Scan for the cell matching the given text and deliver its [x, y] coordinate at center. 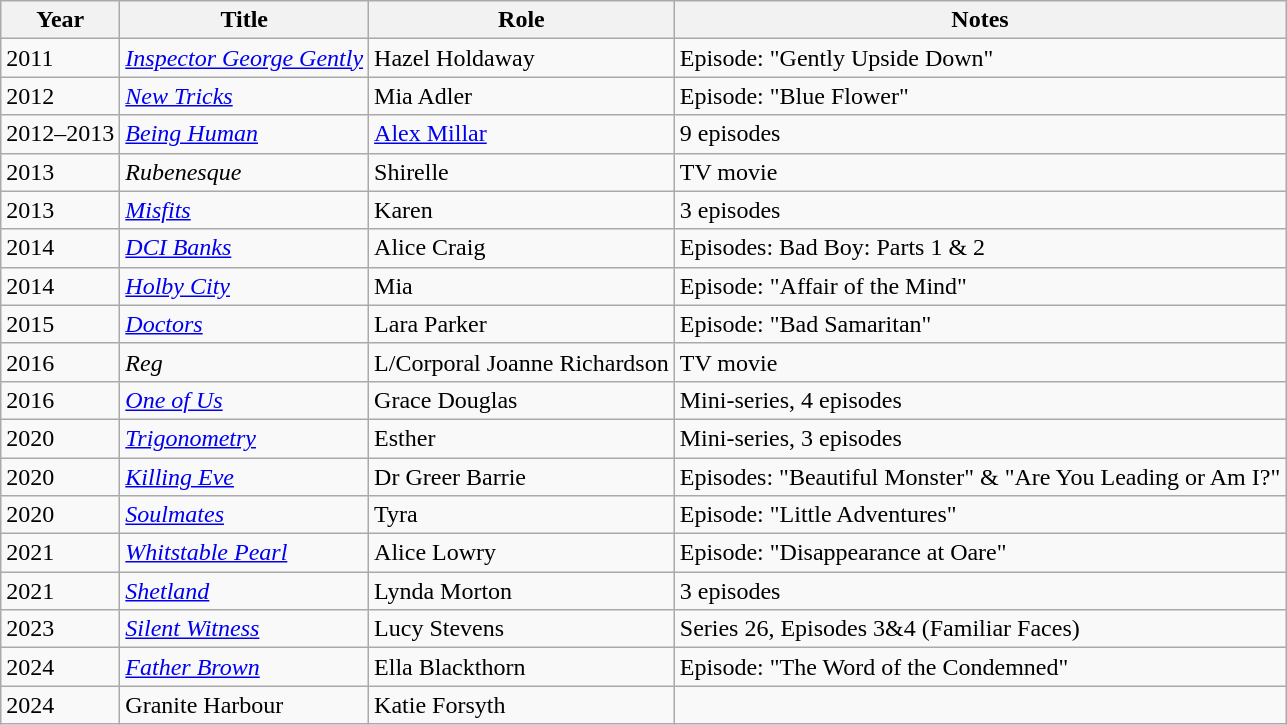
Episode: "Blue Flower" [980, 96]
2012–2013 [60, 134]
Misfits [244, 210]
Episode: "Bad Samaritan" [980, 324]
Soulmates [244, 515]
Episode: "Disappearance at Oare" [980, 553]
Killing Eve [244, 477]
Episodes: "Beautiful Monster" & "Are You Leading or Am I?" [980, 477]
Mia Adler [522, 96]
Reg [244, 362]
Episode: "Gently Upside Down" [980, 58]
Episode: "The Word of the Condemned" [980, 667]
Alex Millar [522, 134]
2023 [60, 629]
2011 [60, 58]
2015 [60, 324]
Alice Craig [522, 248]
Alice Lowry [522, 553]
Katie Forsyth [522, 705]
Mini-series, 4 episodes [980, 400]
Lynda Morton [522, 591]
Episode: "Little Adventures" [980, 515]
Hazel Holdaway [522, 58]
Holby City [244, 286]
Dr Greer Barrie [522, 477]
Whitstable Pearl [244, 553]
Trigonometry [244, 438]
L/Corporal Joanne Richardson [522, 362]
Mini-series, 3 episodes [980, 438]
Silent Witness [244, 629]
Ella Blackthorn [522, 667]
Doctors [244, 324]
Notes [980, 20]
Year [60, 20]
Rubenesque [244, 172]
One of Us [244, 400]
Mia [522, 286]
Tyra [522, 515]
Shirelle [522, 172]
Karen [522, 210]
Lara Parker [522, 324]
Grace Douglas [522, 400]
Episode: "Affair of the Mind" [980, 286]
Shetland [244, 591]
DCI Banks [244, 248]
New Tricks [244, 96]
Episodes: Bad Boy: Parts 1 & 2 [980, 248]
Lucy Stevens [522, 629]
Granite Harbour [244, 705]
Father Brown [244, 667]
9 episodes [980, 134]
Series 26, Episodes 3&4 (Familiar Faces) [980, 629]
Esther [522, 438]
Inspector George Gently [244, 58]
2012 [60, 96]
Title [244, 20]
Role [522, 20]
Being Human [244, 134]
